Identify which cell holds the provided text, then report its (X, Y) central coordinate. 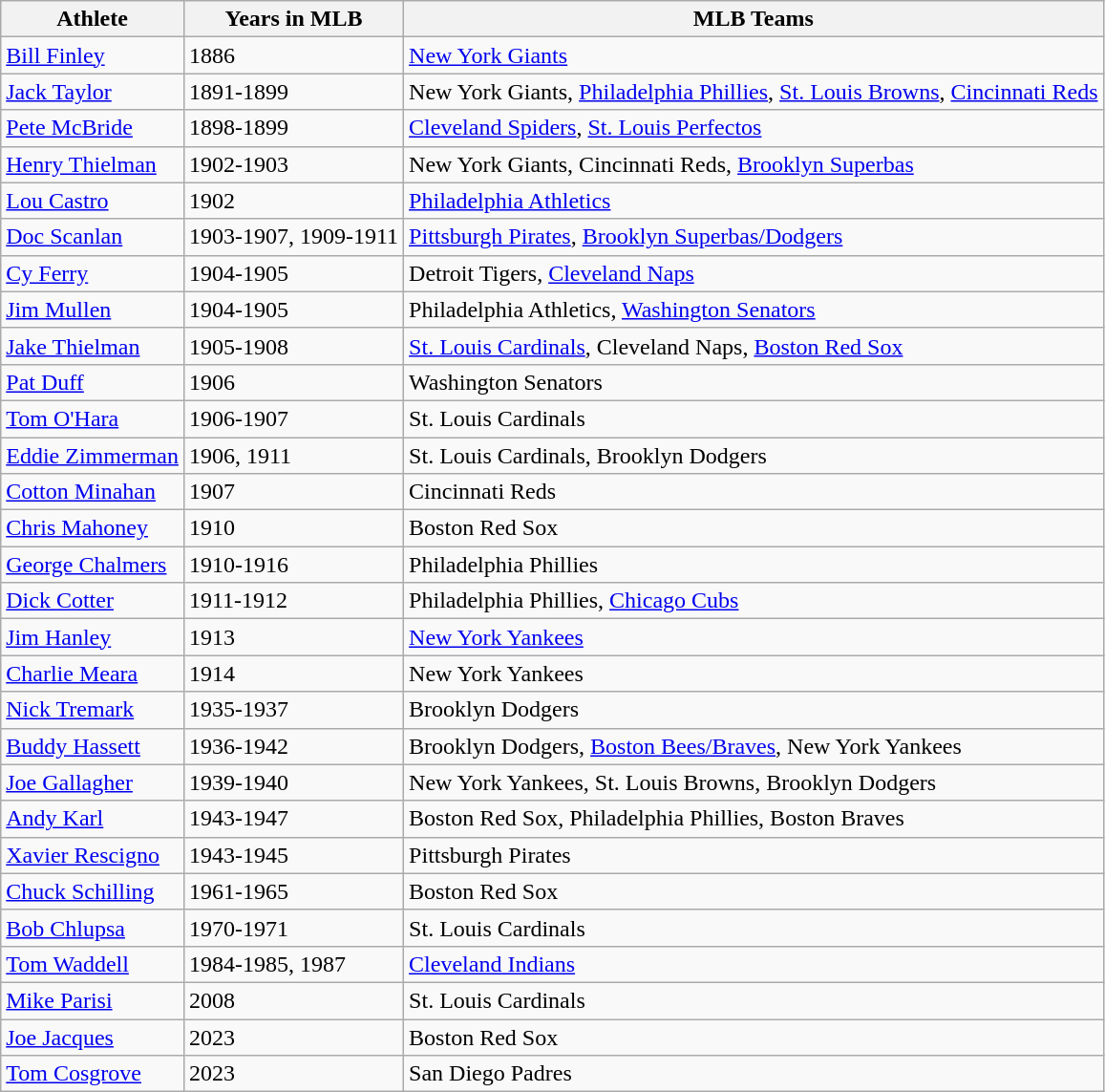
Jim Hanley (93, 637)
MLB Teams (754, 19)
Bob Chlupsa (93, 928)
Pat Duff (93, 382)
1936-1942 (293, 746)
1902-1903 (293, 164)
Chris Mahoney (93, 528)
Cincinnati Reds (754, 492)
New York Giants, Philadelphia Phillies, St. Louis Browns, Cincinnati Reds (754, 92)
New York Giants (754, 55)
Cy Ferry (93, 273)
1905-1908 (293, 346)
Andy Karl (93, 819)
Jack Taylor (93, 92)
1943-1945 (293, 855)
Chuck Schilling (93, 891)
Jim Mullen (93, 310)
1886 (293, 55)
St. Louis Cardinals, Cleveland Naps, Boston Red Sox (754, 346)
1906 (293, 382)
1906, 1911 (293, 456)
Boston Red Sox, Philadelphia Phillies, Boston Braves (754, 819)
Philadelphia Athletics, Washington Senators (754, 310)
1898-1899 (293, 128)
Henry Thielman (93, 164)
1970-1971 (293, 928)
Tom Waddell (93, 964)
1903-1907, 1909-1911 (293, 237)
Washington Senators (754, 382)
Cleveland Indians (754, 964)
Eddie Zimmerman (93, 456)
Xavier Rescigno (93, 855)
Brooklyn Dodgers, Boston Bees/Braves, New York Yankees (754, 746)
1914 (293, 674)
Joe Jacques (93, 1037)
Buddy Hassett (93, 746)
St. Louis Cardinals, Brooklyn Dodgers (754, 456)
Detroit Tigers, Cleveland Naps (754, 273)
Philadelphia Phillies, Chicago Cubs (754, 601)
Pete McBride (93, 128)
Years in MLB (293, 19)
Mike Parisi (93, 1000)
1935-1937 (293, 710)
Cotton Minahan (93, 492)
Pittsburgh Pirates (754, 855)
New York Yankees, St. Louis Browns, Brooklyn Dodgers (754, 782)
Cleveland Spiders, St. Louis Perfectos (754, 128)
New York Giants, Cincinnati Reds, Brooklyn Superbas (754, 164)
1961-1965 (293, 891)
1907 (293, 492)
1906-1907 (293, 418)
2008 (293, 1000)
Bill Finley (93, 55)
Tom Cosgrove (93, 1074)
Pittsburgh Pirates, Brooklyn Superbas/Dodgers (754, 237)
Joe Gallagher (93, 782)
Brooklyn Dodgers (754, 710)
Dick Cotter (93, 601)
1913 (293, 637)
1984-1985, 1987 (293, 964)
Nick Tremark (93, 710)
Athlete (93, 19)
1911-1912 (293, 601)
Tom O'Hara (93, 418)
1939-1940 (293, 782)
1943-1947 (293, 819)
Philadelphia Athletics (754, 201)
Lou Castro (93, 201)
San Diego Padres (754, 1074)
Philadelphia Phillies (754, 565)
1910-1916 (293, 565)
1902 (293, 201)
George Chalmers (93, 565)
Jake Thielman (93, 346)
1891-1899 (293, 92)
1910 (293, 528)
Doc Scanlan (93, 237)
Charlie Meara (93, 674)
